Capture the cell that displays the provided text and extract its [x, y] central coordinate. 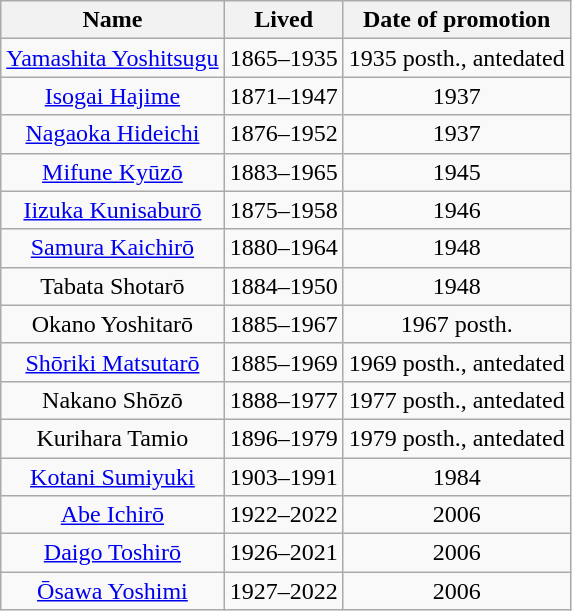
1885–1967 [284, 324]
Tabata Shotarō [112, 286]
1903–1991 [284, 477]
1871–1947 [284, 96]
Isogai Hajime [112, 96]
1984 [456, 477]
1865–1935 [284, 58]
1883–1965 [284, 172]
Mifune Kyūzō [112, 172]
1885–1969 [284, 362]
Kotani Sumiyuki [112, 477]
Nagaoka Hideichi [112, 134]
1977 posth., antedated [456, 400]
Yamashita Yoshitsugu [112, 58]
Okano Yoshitarō [112, 324]
1922–2022 [284, 515]
1945 [456, 172]
1935 posth., antedated [456, 58]
1888–1977 [284, 400]
Daigo Toshirō [112, 553]
Lived [284, 20]
Iizuka Kunisaburō [112, 210]
Shōriki Matsutarō [112, 362]
1967 posth. [456, 324]
Kurihara Tamio [112, 438]
1875–1958 [284, 210]
1896–1979 [284, 438]
1926–2021 [284, 553]
Name [112, 20]
Nakano Shōzō [112, 400]
Abe Ichirō [112, 515]
Ōsawa Yoshimi [112, 591]
1880–1964 [284, 248]
1927–2022 [284, 591]
1884–1950 [284, 286]
Date of promotion [456, 20]
Samura Kaichirō [112, 248]
1979 posth., antedated [456, 438]
1876–1952 [284, 134]
1946 [456, 210]
1969 posth., antedated [456, 362]
